Determine the (x, y) coordinate at the center of the cell enclosing the given text.  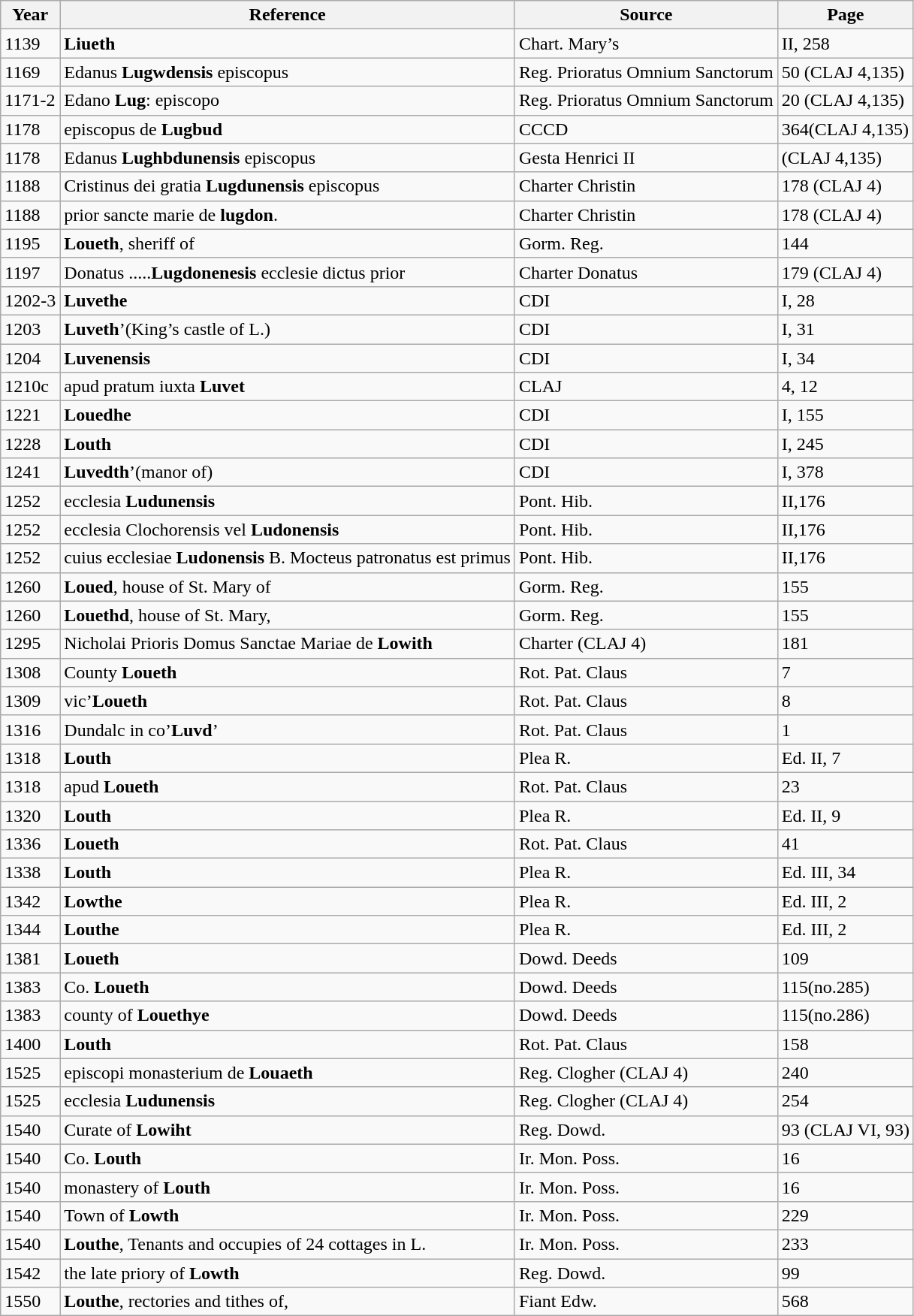
1295 (30, 644)
1308 (30, 672)
1316 (30, 729)
Edano Lug: episcopo (288, 101)
1336 (30, 844)
109 (846, 958)
Chart. Mary’s (646, 44)
1202-3 (30, 300)
4, 12 (846, 387)
23 (846, 786)
I, 378 (846, 472)
the late priory of Lowth (288, 1273)
115(no.286) (846, 1016)
144 (846, 243)
Lowthe (288, 901)
Louethd, house of St. Mary, (288, 615)
Loueth, sheriff of (288, 243)
1344 (30, 930)
1400 (30, 1044)
1542 (30, 1273)
Louthe, rectories and tithes of, (288, 1302)
apud Loueth (288, 786)
1550 (30, 1302)
episcopus de Lugbud (288, 129)
1210c (30, 387)
monastery of Louth (288, 1187)
prior sancte marie de lugdon. (288, 215)
229 (846, 1215)
Charter Donatus (646, 272)
Liueth (288, 44)
1241 (30, 472)
Dundalc in co’Luvd’ (288, 729)
Luvedth’(manor of) (288, 472)
Ed. II, 9 (846, 815)
1204 (30, 358)
Curate of Lowiht (288, 1130)
Year (30, 15)
1221 (30, 415)
1169 (30, 72)
568 (846, 1302)
Charter (CLAJ 4) (646, 644)
Luvenensis (288, 358)
episcopi monasterium de Louaeth (288, 1073)
Reference (288, 15)
158 (846, 1044)
apud pratum iuxta Luvet (288, 387)
Edanus Lugwdensis episcopus (288, 72)
Fiant Edw. (646, 1302)
1309 (30, 701)
Co. Loueth (288, 987)
179 (CLAJ 4) (846, 272)
I, 28 (846, 300)
1195 (30, 243)
1203 (30, 329)
II, 258 (846, 44)
I, 245 (846, 444)
I, 31 (846, 329)
CLAJ (646, 387)
county of Louethye (288, 1016)
93 (CLAJ VI, 93) (846, 1130)
7 (846, 672)
8 (846, 701)
Louthe, Tenants and occupies of 24 cottages in L. (288, 1244)
1 (846, 729)
Gesta Henrici II (646, 158)
50 (CLAJ 4,135) (846, 72)
1381 (30, 958)
Source (646, 15)
Edanus Lughbdunensis episcopus (288, 158)
1197 (30, 272)
Town of Lowth (288, 1215)
1320 (30, 815)
Page (846, 15)
Donatus .....Lugdonenesis ecclesie dictus prior (288, 272)
1139 (30, 44)
ecclesia Clochorensis vel Ludonensis (288, 530)
Nicholai Prioris Domus Sanctae Mariae de Lowith (288, 644)
115(no.285) (846, 987)
I, 155 (846, 415)
Luveth’(King’s castle of L.) (288, 329)
1228 (30, 444)
Loued, house of St. Mary of (288, 587)
233 (846, 1244)
County Loueth (288, 672)
41 (846, 844)
364(CLAJ 4,135) (846, 129)
Louedhe (288, 415)
(CLAJ 4,135) (846, 158)
1171-2 (30, 101)
99 (846, 1273)
254 (846, 1101)
1342 (30, 901)
Ed. III, 34 (846, 873)
CCCD (646, 129)
Co. Louth (288, 1158)
240 (846, 1073)
181 (846, 644)
I, 34 (846, 358)
vic’Loueth (288, 701)
20 (CLAJ 4,135) (846, 101)
Luvethe (288, 300)
Cristinus dei gratia Lugdunensis episcopus (288, 186)
1338 (30, 873)
Ed. II, 7 (846, 758)
Louthe (288, 930)
cuius ecclesiae Ludonensis B. Mocteus patronatus est primus (288, 558)
